For the text-containing cell, return its midpoint in (X, Y) coordinate format. 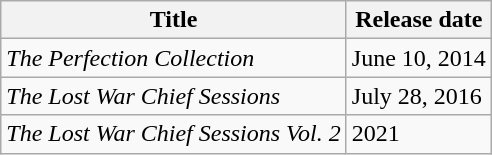
Release date (418, 20)
The Lost War Chief Sessions Vol. 2 (174, 134)
July 28, 2016 (418, 96)
June 10, 2014 (418, 58)
Title (174, 20)
The Perfection Collection (174, 58)
2021 (418, 134)
The Lost War Chief Sessions (174, 96)
